Return the [X, Y] coordinate for the center point of the cell that contains the specified text.  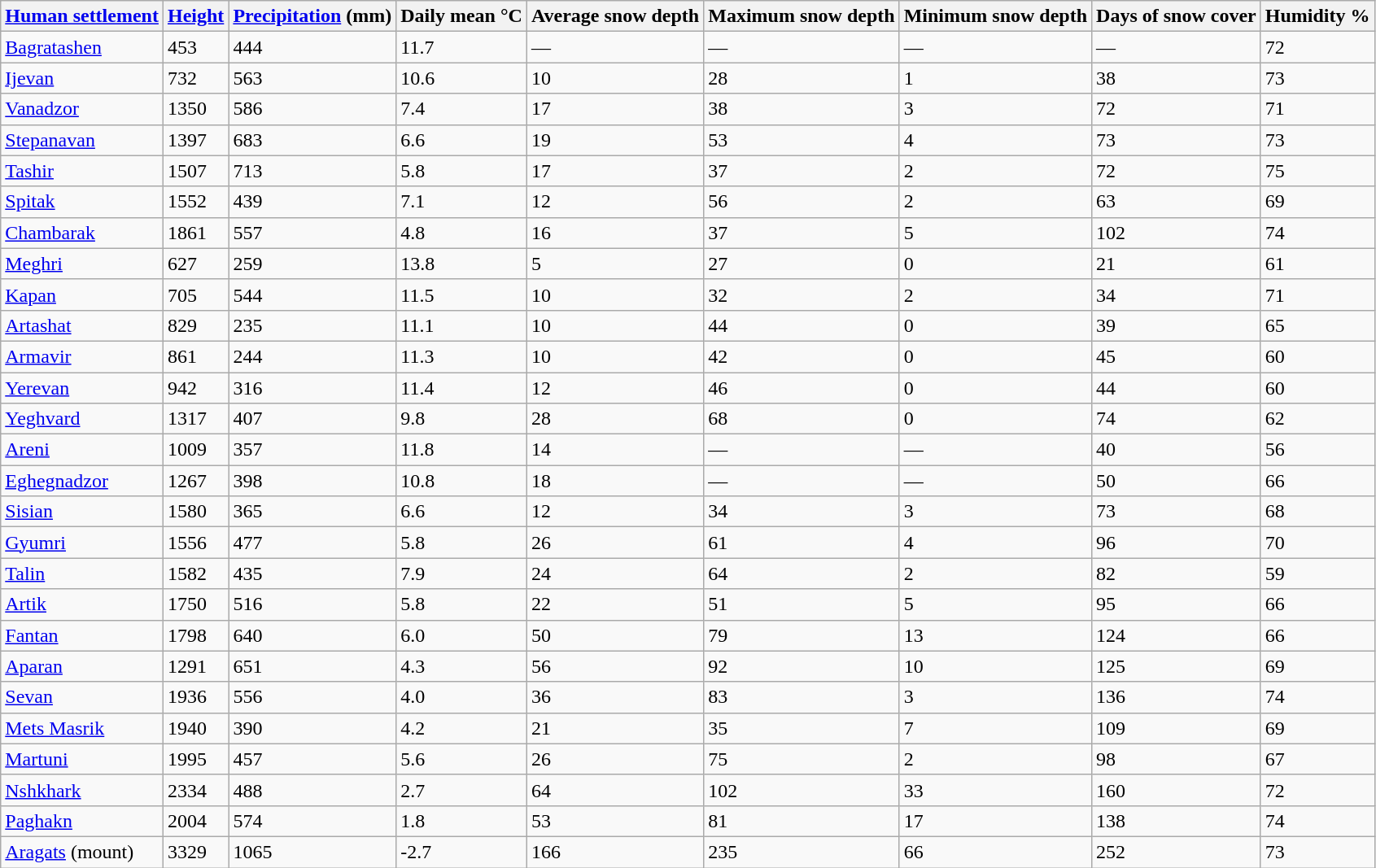
2334 [195, 790]
63 [1177, 202]
92 [802, 666]
556 [312, 697]
19 [615, 140]
640 [312, 635]
1556 [195, 543]
3329 [195, 852]
59 [1317, 574]
46 [802, 388]
32 [802, 294]
Stepanavan [82, 140]
16 [615, 233]
81 [802, 821]
563 [312, 78]
861 [195, 356]
9.8 [462, 419]
1582 [195, 574]
6.0 [462, 635]
444 [312, 47]
2.7 [462, 790]
10.8 [462, 481]
27 [802, 264]
5.6 [462, 759]
125 [1177, 666]
357 [312, 450]
488 [312, 790]
79 [802, 635]
35 [802, 728]
45 [1177, 356]
138 [1177, 821]
Daily mean °C [462, 16]
Sevan [82, 697]
51 [802, 604]
Chambarak [82, 233]
Paghakn [82, 821]
259 [312, 264]
14 [615, 450]
Yerevan [82, 388]
95 [1177, 604]
Precipitation (mm) [312, 16]
98 [1177, 759]
1580 [195, 512]
1009 [195, 450]
1552 [195, 202]
109 [1177, 728]
39 [1177, 325]
705 [195, 294]
24 [615, 574]
11.8 [462, 450]
Artashat [82, 325]
18 [615, 481]
Maximum snow depth [802, 16]
316 [312, 388]
Talin [82, 574]
Eghegnadzor [82, 481]
7.1 [462, 202]
Armavir [82, 356]
1397 [195, 140]
Gyumri [82, 543]
Ijevan [82, 78]
1065 [312, 852]
713 [312, 171]
390 [312, 728]
Minimum snow depth [995, 16]
1507 [195, 171]
627 [195, 264]
1798 [195, 635]
1267 [195, 481]
Human settlement [82, 16]
10.6 [462, 78]
252 [1177, 852]
1350 [195, 109]
1750 [195, 604]
Vanadzor [82, 109]
2004 [195, 821]
13 [995, 635]
439 [312, 202]
70 [1317, 543]
22 [615, 604]
4.2 [462, 728]
36 [615, 697]
1317 [195, 419]
11.3 [462, 356]
Bagratashen [82, 47]
11.4 [462, 388]
1 [995, 78]
544 [312, 294]
Mets Masrik [82, 728]
1861 [195, 233]
Nshkhark [82, 790]
-2.7 [462, 852]
574 [312, 821]
11.1 [462, 325]
Areni [82, 450]
13.8 [462, 264]
1995 [195, 759]
453 [195, 47]
557 [312, 233]
4.8 [462, 233]
Meghri [82, 264]
Height [195, 16]
33 [995, 790]
1.8 [462, 821]
40 [1177, 450]
683 [312, 140]
Martuni [82, 759]
942 [195, 388]
Artik [82, 604]
136 [1177, 697]
67 [1317, 759]
732 [195, 78]
Average snow depth [615, 16]
11.7 [462, 47]
4.0 [462, 697]
477 [312, 543]
1940 [195, 728]
Aparan [82, 666]
42 [802, 356]
516 [312, 604]
244 [312, 356]
124 [1177, 635]
651 [312, 666]
160 [1177, 790]
Tashir [82, 171]
398 [312, 481]
365 [312, 512]
7.4 [462, 109]
1291 [195, 666]
4.3 [462, 666]
586 [312, 109]
7 [995, 728]
65 [1317, 325]
Humidity % [1317, 16]
829 [195, 325]
83 [802, 697]
1936 [195, 697]
Yeghvard [82, 419]
Kapan [82, 294]
166 [615, 852]
407 [312, 419]
82 [1177, 574]
Days of snow cover [1177, 16]
7.9 [462, 574]
11.5 [462, 294]
Sisian [82, 512]
96 [1177, 543]
Fantan [82, 635]
457 [312, 759]
435 [312, 574]
Aragats (mount) [82, 852]
Spitak [82, 202]
62 [1317, 419]
